Return (x, y) of the center of cell containing provided text 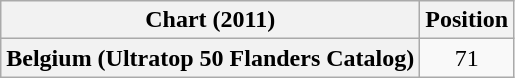
Belgium (Ultratop 50 Flanders Catalog) (210, 58)
71 (467, 58)
Chart (2011) (210, 20)
Position (467, 20)
